Detect which cell encompasses the target text, then output its [x, y] center coordinate. 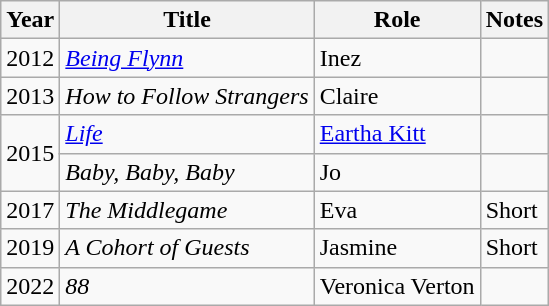
Year [30, 20]
2017 [30, 210]
2019 [30, 248]
Notes [514, 20]
Inez [397, 58]
Baby, Baby, Baby [187, 172]
Jasmine [397, 248]
88 [187, 286]
2015 [30, 153]
Title [187, 20]
The Middlegame [187, 210]
2022 [30, 286]
A Cohort of Guests [187, 248]
2012 [30, 58]
Claire [397, 96]
Jo [397, 172]
Veronica Verton [397, 286]
Role [397, 20]
Eva [397, 210]
Being Flynn [187, 58]
2013 [30, 96]
Life [187, 134]
How to Follow Strangers [187, 96]
Eartha Kitt [397, 134]
